Find where the given text appears and provide that cell's center as (x, y) coordinate. 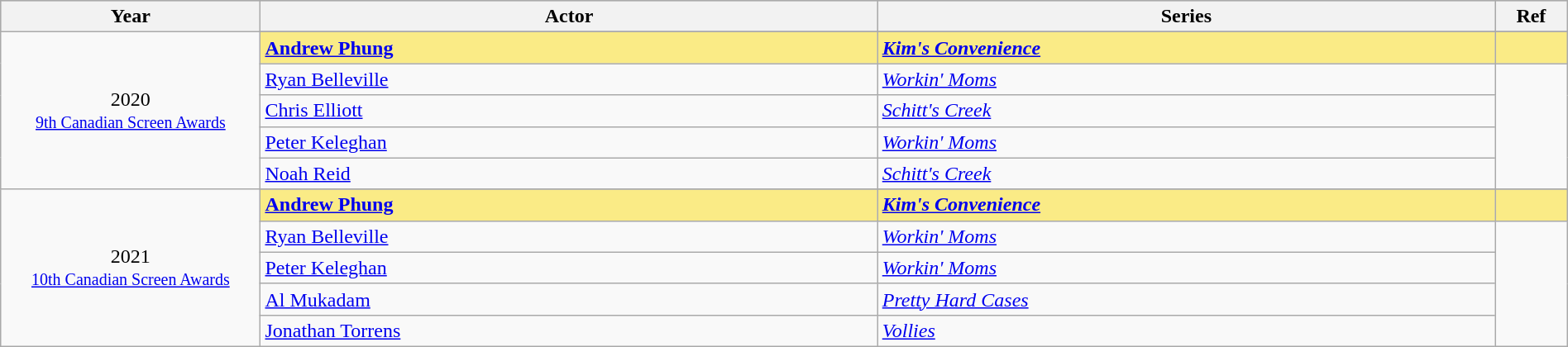
Actor (569, 17)
Al Mukadam (569, 299)
Chris Elliott (569, 111)
Ref (1532, 17)
Pretty Hard Cases (1186, 299)
Noah Reid (569, 173)
Vollies (1186, 330)
2021 10th Canadian Screen Awards (131, 268)
Jonathan Torrens (569, 330)
2020 9th Canadian Screen Awards (131, 111)
Year (131, 17)
Series (1186, 17)
